Capture the cell that displays the provided text and extract its (X, Y) central coordinate. 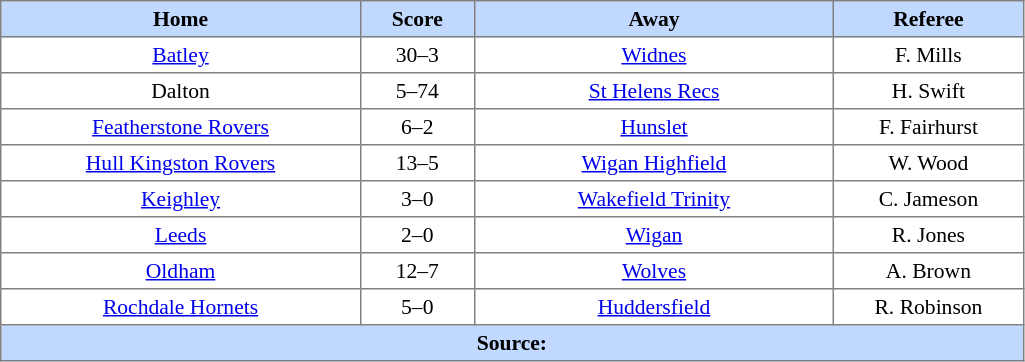
5–0 (417, 307)
Hull Kingston Rovers (181, 163)
Wolves (654, 271)
R. Jones (928, 235)
Featherstone Rovers (181, 127)
Home (181, 19)
R. Robinson (928, 307)
6–2 (417, 127)
30–3 (417, 55)
5–74 (417, 91)
Dalton (181, 91)
Oldham (181, 271)
Keighley (181, 199)
Source: (512, 343)
Huddersfield (654, 307)
Batley (181, 55)
Referee (928, 19)
H. Swift (928, 91)
12–7 (417, 271)
Score (417, 19)
Widnes (654, 55)
W. Wood (928, 163)
Wigan (654, 235)
Rochdale Hornets (181, 307)
3–0 (417, 199)
Hunslet (654, 127)
St Helens Recs (654, 91)
Wakefield Trinity (654, 199)
13–5 (417, 163)
Leeds (181, 235)
2–0 (417, 235)
F. Fairhurst (928, 127)
F. Mills (928, 55)
Away (654, 19)
A. Brown (928, 271)
C. Jameson (928, 199)
Wigan Highfield (654, 163)
